Locate the cell with the specified text and output its [X, Y] center coordinate. 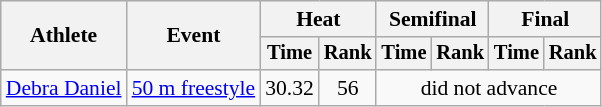
Event [194, 36]
Semifinal [432, 19]
Athlete [64, 36]
50 m freestyle [194, 88]
Debra Daniel [64, 88]
did not advance [488, 88]
56 [348, 88]
30.32 [290, 88]
Final [545, 19]
Heat [318, 19]
